Locate the cell with the specified text and output its (X, Y) center coordinate. 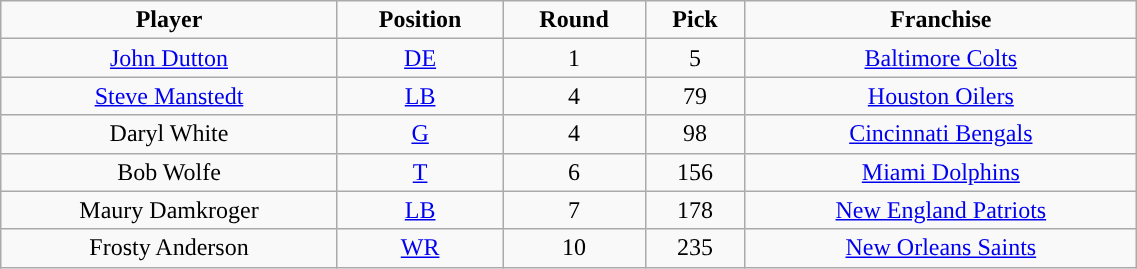
Baltimore Colts (941, 58)
G (420, 134)
Pick (695, 20)
10 (574, 248)
John Dutton (169, 58)
Miami Dolphins (941, 172)
Franchise (941, 20)
WR (420, 248)
DE (420, 58)
6 (574, 172)
98 (695, 134)
Bob Wolfe (169, 172)
Daryl White (169, 134)
Position (420, 20)
Houston Oilers (941, 96)
79 (695, 96)
T (420, 172)
235 (695, 248)
156 (695, 172)
1 (574, 58)
Cincinnati Bengals (941, 134)
Frosty Anderson (169, 248)
New England Patriots (941, 210)
Player (169, 20)
178 (695, 210)
Steve Manstedt (169, 96)
Round (574, 20)
New Orleans Saints (941, 248)
5 (695, 58)
7 (574, 210)
Maury Damkroger (169, 210)
